Output the (X, Y) coordinate of the center of the cell containing the given text.  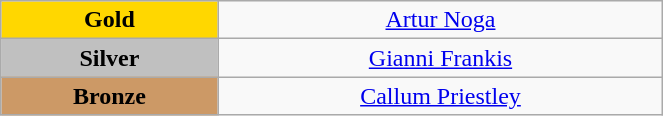
Bronze (110, 96)
Silver (110, 58)
Gold (110, 20)
Artur Noga (440, 20)
Gianni Frankis (440, 58)
Callum Priestley (440, 96)
